From the cell containing the given text, extract its center point as (x, y) coordinate. 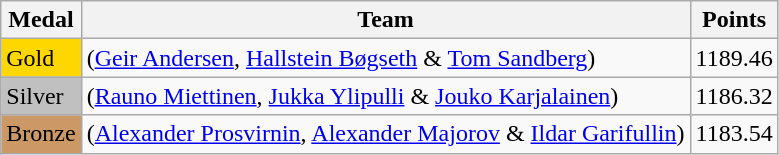
Points (734, 20)
(Geir Andersen, Hallstein Bøgseth & Tom Sandberg) (386, 58)
Team (386, 20)
Gold (41, 58)
1189.46 (734, 58)
Silver (41, 96)
1186.32 (734, 96)
(Alexander Prosvirnin, Alexander Majorov & Ildar Garifullin) (386, 134)
Bronze (41, 134)
Medal (41, 20)
(Rauno Miettinen, Jukka Ylipulli & Jouko Karjalainen) (386, 96)
1183.54 (734, 134)
